Scan for the cell matching the given text and deliver its (x, y) coordinate at center. 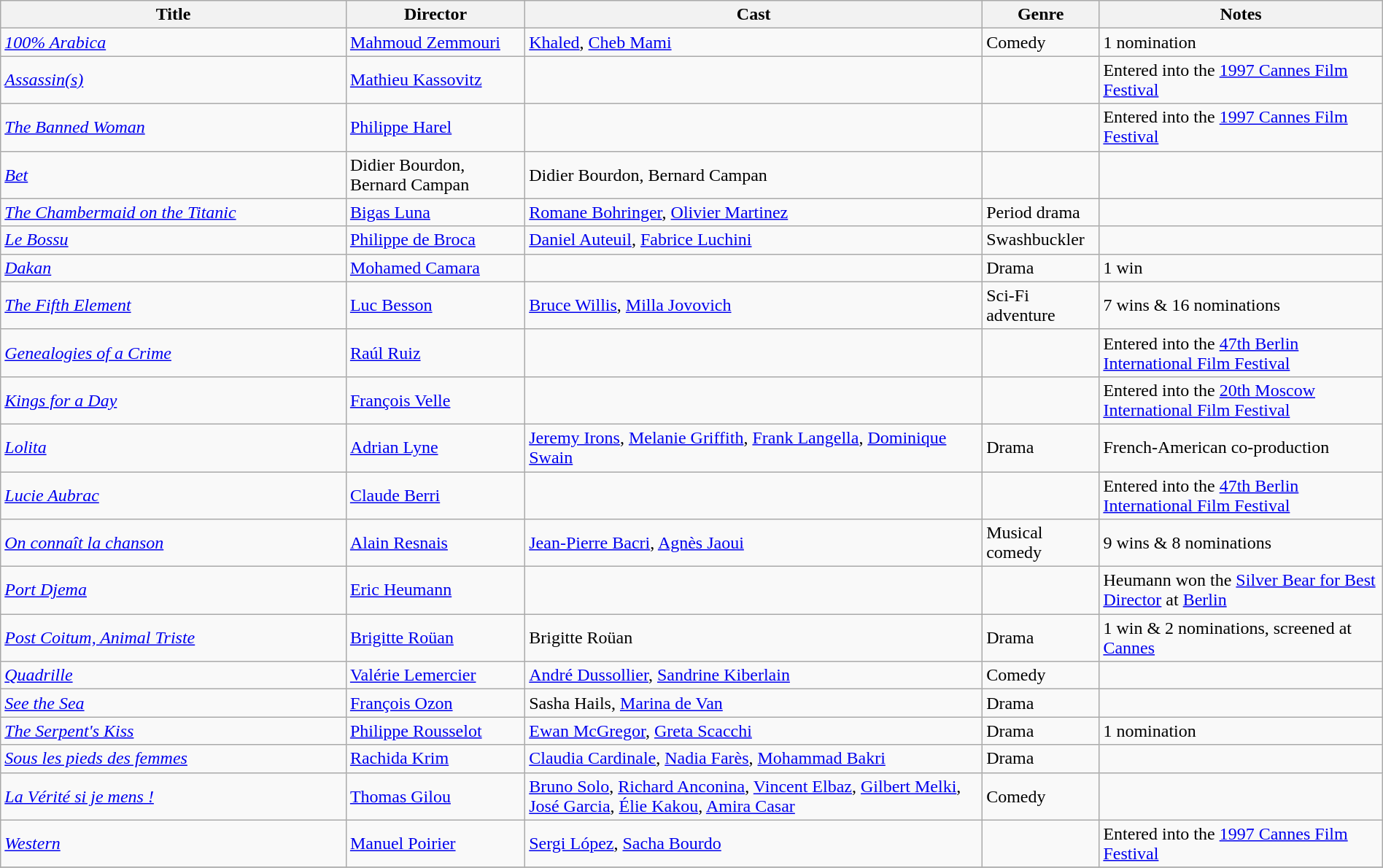
Romane Bohringer, Olivier Martinez (754, 212)
Genre (1041, 15)
See the Sea (174, 703)
9 wins & 8 nominations (1241, 543)
Bruce Willis, Milla Jovovich (754, 305)
Sergi López, Sacha Bourdo (754, 843)
Bet (174, 175)
Jeremy Irons, Melanie Griffith, Frank Langella, Dominique Swain (754, 448)
Musical comedy (1041, 543)
Director (435, 15)
The Fifth Element (174, 305)
La Vérité si je mens ! (174, 797)
Lolita (174, 448)
Notes (1241, 15)
Claudia Cardinale, Nadia Farès, Mohammad Bakri (754, 759)
Bruno Solo, Richard Anconina, Vincent Elbaz, Gilbert Melki, José Garcia, Élie Kakou, Amira Casar (754, 797)
Western (174, 843)
7 wins & 16 nominations (1241, 305)
Heumann won the Silver Bear for Best Director at Berlin (1241, 591)
Title (174, 15)
Philippe Rousselot (435, 731)
Lucie Aubrac (174, 495)
Port Djema (174, 591)
Raúl Ruiz (435, 353)
François Velle (435, 400)
Ewan McGregor, Greta Scacchi (754, 731)
1 win (1241, 268)
Mahmoud Zemmouri (435, 42)
Cast (754, 15)
The Serpent's Kiss (174, 731)
Le Bossu (174, 240)
Philippe Harel (435, 127)
1 win & 2 nominations, screened at Cannes (1241, 638)
Claude Berri (435, 495)
Post Coitum, Animal Triste (174, 638)
Sous les pieds des femmes (174, 759)
Genealogies of a Crime (174, 353)
Sci-Fi adventure (1041, 305)
Alain Resnais (435, 543)
Sasha Hails, Marina de Van (754, 703)
French-American co-production (1241, 448)
Mohamed Camara (435, 268)
Period drama (1041, 212)
Assassin(s) (174, 80)
Dakan (174, 268)
Thomas Gilou (435, 797)
Valérie Lemercier (435, 675)
Swashbuckler (1041, 240)
Eric Heumann (435, 591)
Jean-Pierre Bacri, Agnès Jaoui (754, 543)
Rachida Krim (435, 759)
Mathieu Kassovitz (435, 80)
Khaled, Cheb Mami (754, 42)
Bigas Luna (435, 212)
Adrian Lyne (435, 448)
Quadrille (174, 675)
Daniel Auteuil, Fabrice Luchini (754, 240)
The Banned Woman (174, 127)
Manuel Poirier (435, 843)
Philippe de Broca (435, 240)
Kings for a Day (174, 400)
On connaît la chanson (174, 543)
Entered into the 20th Moscow International Film Festival (1241, 400)
Luc Besson (435, 305)
100% Arabica (174, 42)
François Ozon (435, 703)
The Chambermaid on the Titanic (174, 212)
André Dussollier, Sandrine Kiberlain (754, 675)
